From the cell containing the given text, extract its center point as [x, y] coordinate. 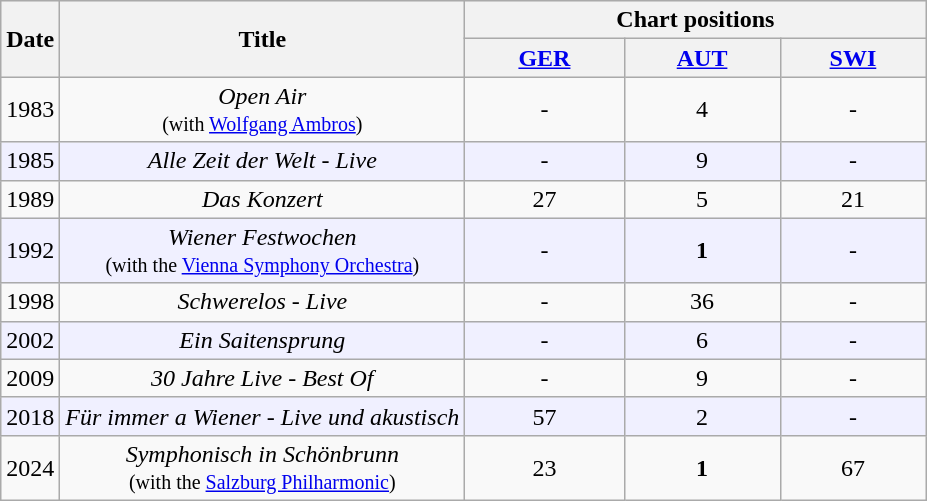
57 [544, 416]
2 [702, 416]
Chart positions [696, 20]
67 [853, 468]
2018 [30, 416]
1989 [30, 199]
Date [30, 39]
SWI [853, 58]
2024 [30, 468]
2002 [30, 340]
27 [544, 199]
Ein Saitensprung [262, 340]
23 [544, 468]
2009 [30, 378]
Open Air (with Wolfgang Ambros) [262, 110]
Symphonisch in Schönbrunn (with the Salzburg Philharmonic) [262, 468]
30 Jahre Live - Best Of [262, 378]
6 [702, 340]
Title [262, 39]
1983 [30, 110]
GER [544, 58]
AUT [702, 58]
5 [702, 199]
Schwerelos - Live [262, 302]
Wiener Festwochen (with the Vienna Symphony Orchestra) [262, 250]
Das Konzert [262, 199]
1998 [30, 302]
36 [702, 302]
Alle Zeit der Welt - Live [262, 161]
1985 [30, 161]
Für immer a Wiener - Live und akustisch [262, 416]
21 [853, 199]
1992 [30, 250]
4 [702, 110]
